Return the (X, Y) coordinate for the center point of the cell that contains the specified text.  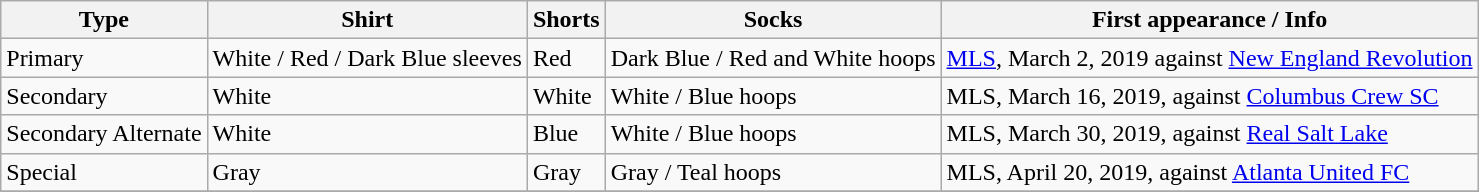
Blue (566, 134)
Type (104, 20)
Dark Blue / Red and White hoops (773, 58)
First appearance / Info (1210, 20)
Special (104, 172)
Gray / Teal hoops (773, 172)
MLS, March 2, 2019 against New England Revolution (1210, 58)
Shirt (367, 20)
MLS, April 20, 2019, against Atlanta United FC (1210, 172)
Shorts (566, 20)
MLS, March 30, 2019, against Real Salt Lake (1210, 134)
Socks (773, 20)
MLS, March 16, 2019, against Columbus Crew SC (1210, 96)
Secondary Alternate (104, 134)
White / Red / Dark Blue sleeves (367, 58)
Primary (104, 58)
Red (566, 58)
Secondary (104, 96)
